Return the [x, y] coordinate for the center point of the cell that contains the specified text.  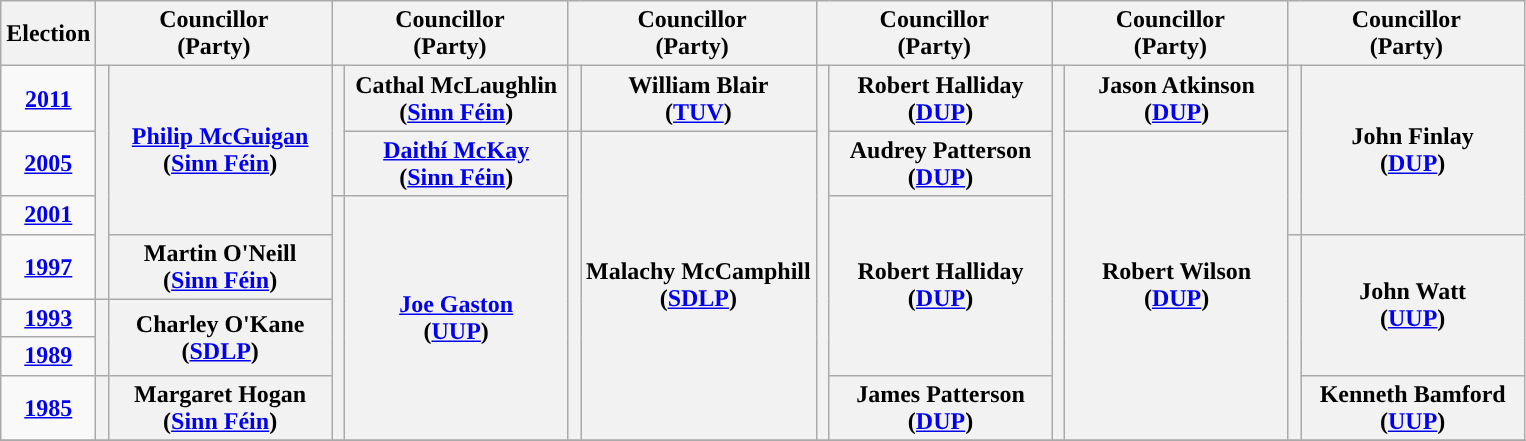
Cathal McLaughlin (Sinn Féin) [456, 98]
1997 [48, 266]
James Patterson (DUP) [941, 408]
Charley O'Kane (SDLP) [220, 337]
1989 [48, 356]
Audrey Patterson (DUP) [941, 164]
Jason Atkinson (DUP) [1177, 98]
Joe Gaston (UUP) [456, 318]
Martin O'Neill (Sinn Féin) [220, 266]
Malachy McCamphill (SDLP) [698, 286]
Kenneth Bamford (UUP) [1413, 408]
2001 [48, 215]
1993 [48, 318]
2005 [48, 164]
Philip McGuigan (Sinn Féin) [220, 150]
John Watt (UUP) [1413, 304]
Margaret Hogan (Sinn Féin) [220, 408]
William Blair (TUV) [698, 98]
John Finlay (DUP) [1413, 150]
1985 [48, 408]
Daithí McKay (Sinn Féin) [456, 164]
Robert Wilson (DUP) [1177, 286]
2011 [48, 98]
Election [48, 34]
